Find where the given text appears and provide that cell's center as (x, y) coordinate. 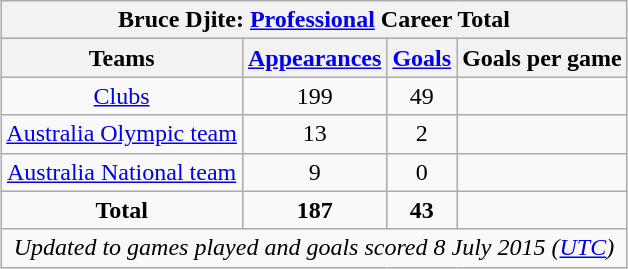
2 (422, 134)
43 (422, 210)
Bruce Djite: Professional Career Total (314, 20)
Goals (422, 58)
187 (314, 210)
13 (314, 134)
Updated to games played and goals scored 8 July 2015 (UTC) (314, 248)
0 (422, 172)
Teams (122, 58)
Australia Olympic team (122, 134)
Goals per game (542, 58)
9 (314, 172)
Total (122, 210)
199 (314, 96)
Appearances (314, 58)
49 (422, 96)
Clubs (122, 96)
Australia National team (122, 172)
